Pinpoint the cell where the given text exists, returning its (x, y) midpoint coordinate. 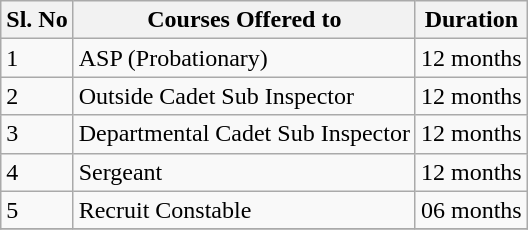
1 (37, 58)
Sl. No (37, 20)
Sergeant (244, 172)
06 months (471, 210)
Outside Cadet Sub Inspector (244, 96)
Recruit Constable (244, 210)
ASP (Probationary) (244, 58)
Courses Offered to (244, 20)
2 (37, 96)
4 (37, 172)
3 (37, 134)
Departmental Cadet Sub Inspector (244, 134)
5 (37, 210)
Duration (471, 20)
